Identify which cell holds the provided text, then report its (x, y) central coordinate. 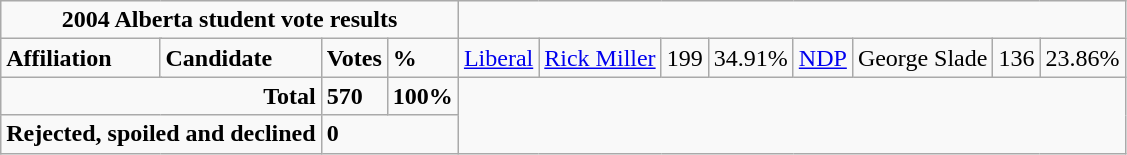
Total (161, 96)
100% (422, 96)
34.91% (750, 58)
570 (354, 96)
Rick Miller (600, 58)
2004 Alberta student vote results (230, 20)
136 (1016, 58)
0 (390, 134)
Affiliation (80, 58)
George Slade (922, 58)
% (422, 58)
NDP (822, 58)
Liberal (498, 58)
Candidate (240, 58)
Rejected, spoiled and declined (161, 134)
199 (684, 58)
23.86% (1082, 58)
Votes (354, 58)
